Provide the [X, Y] coordinate of the cell's center where the given text is located.  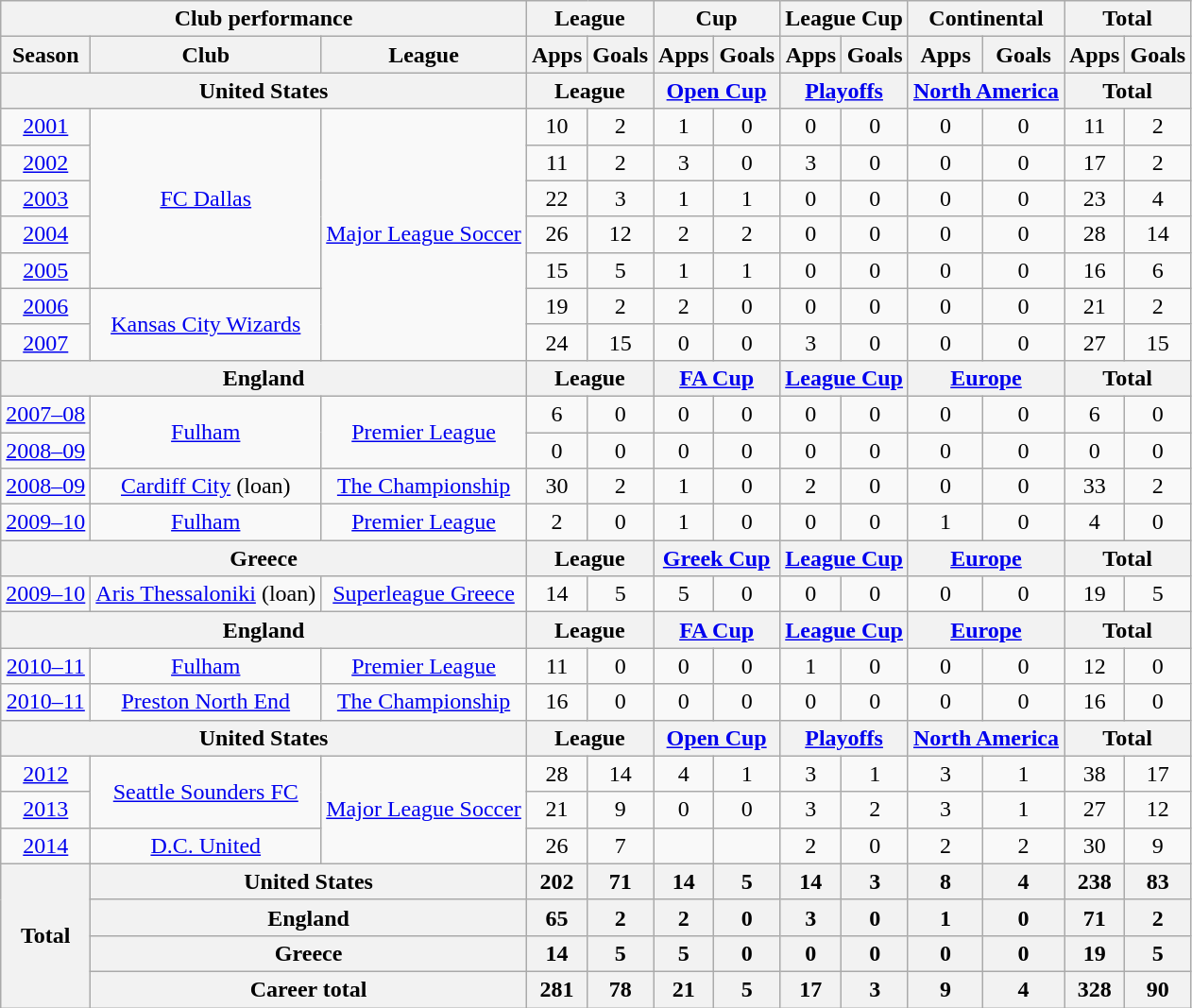
Aris Thessaloniki (loan) [206, 594]
Continental [986, 19]
281 [556, 989]
2005 [45, 270]
Season [45, 55]
D.C. United [206, 846]
2012 [45, 774]
33 [1094, 487]
Club [206, 55]
Preston North End [206, 702]
22 [556, 198]
Kansas City Wizards [206, 324]
10 [556, 127]
2006 [45, 306]
2004 [45, 234]
38 [1094, 774]
2007 [45, 342]
65 [556, 917]
2003 [45, 198]
Cardiff City (loan) [206, 487]
23 [1094, 198]
83 [1158, 881]
Cup [717, 19]
8 [945, 881]
78 [621, 989]
Club performance [264, 19]
238 [1094, 881]
Greek Cup [717, 558]
328 [1094, 989]
2014 [45, 846]
Seattle Sounders FC [206, 792]
202 [556, 881]
90 [1158, 989]
2007–08 [45, 414]
7 [621, 846]
Career total [309, 989]
2002 [45, 162]
FC Dallas [206, 198]
24 [556, 342]
Superleague Greece [424, 594]
2001 [45, 127]
2013 [45, 810]
